Determine the (X, Y) coordinate at the center of the cell enclosing the given text.  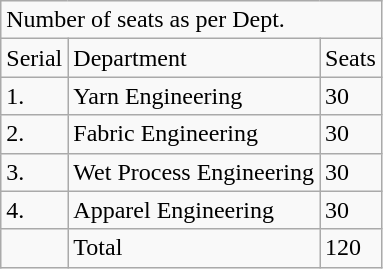
Wet Process Engineering (194, 172)
Seats (351, 58)
Number of seats as per Dept. (192, 20)
2. (34, 134)
Yarn Engineering (194, 96)
Fabric Engineering (194, 134)
Serial (34, 58)
Department (194, 58)
Apparel Engineering (194, 210)
1. (34, 96)
Total (194, 248)
120 (351, 248)
4. (34, 210)
3. (34, 172)
